Find where the given text appears and provide that cell's center as [X, Y] coordinate. 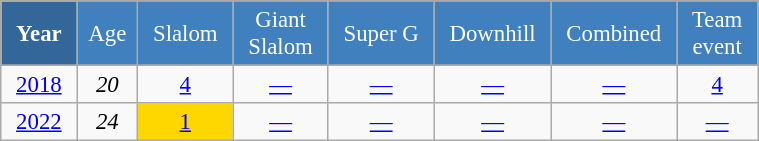
2022 [39, 122]
Year [39, 34]
Combined [614, 34]
GiantSlalom [280, 34]
20 [108, 85]
Downhill [492, 34]
1 [186, 122]
Age [108, 34]
2018 [39, 85]
Slalom [186, 34]
Super G [381, 34]
Team event [718, 34]
24 [108, 122]
